Provide the (X, Y) coordinate of the cell's center where the given text is located.  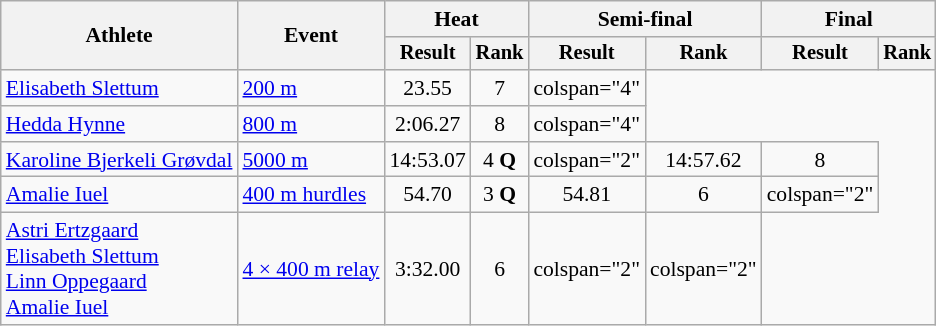
Hedda Hynne (120, 124)
7 (500, 88)
Amalie Iuel (120, 195)
Elisabeth Slettum (120, 88)
4 Q (500, 160)
5000 m (310, 160)
Semi-final (644, 19)
2:06.27 (427, 124)
54.70 (427, 195)
3:32.00 (427, 269)
Karoline Bjerkeli Grøvdal (120, 160)
Event (310, 36)
Final (849, 19)
14:53.07 (427, 160)
Athlete (120, 36)
Heat (456, 19)
4 × 400 m relay (310, 269)
14:57.62 (704, 160)
23.55 (427, 88)
Astri ErtzgaardElisabeth SlettumLinn OppegaardAmalie Iuel (120, 269)
3 Q (500, 195)
54.81 (586, 195)
400 m hurdles (310, 195)
800 m (310, 124)
200 m (310, 88)
